Return the [x, y] coordinate for the center point of the cell that contains the specified text.  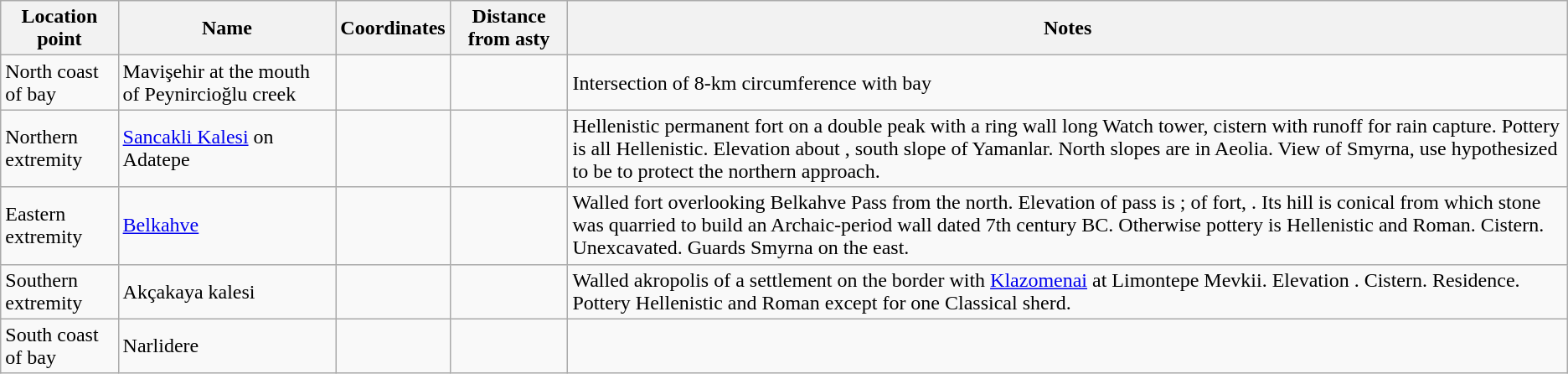
Mavişehir at the mouth of Peynircioğlu creek [227, 82]
Southern extremity [59, 292]
Location point [59, 29]
Intersection of 8-km circumference with bay [1067, 82]
Sancakli Kalesi on Adatepe [227, 148]
Notes [1067, 29]
Coordinates [393, 29]
Northern extremity [59, 148]
Eastern extremity [59, 226]
Name [227, 29]
Akçakaya kalesi [227, 292]
Narlidere [227, 345]
South coast of bay [59, 345]
Belkahve [227, 226]
North coast of bay [59, 82]
Distance from asty [509, 29]
